Identify which cell holds the provided text, then report its (x, y) central coordinate. 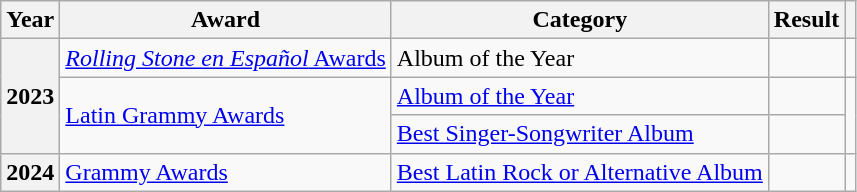
Result (806, 20)
Best Singer-Songwriter Album (580, 134)
Category (580, 20)
Grammy Awards (226, 172)
2024 (30, 172)
Year (30, 20)
Rolling Stone en Español Awards (226, 58)
Best Latin Rock or Alternative Album (580, 172)
Award (226, 20)
2023 (30, 96)
Latin Grammy Awards (226, 115)
